Determine the [X, Y] coordinate at the center of the cell enclosing the given text.  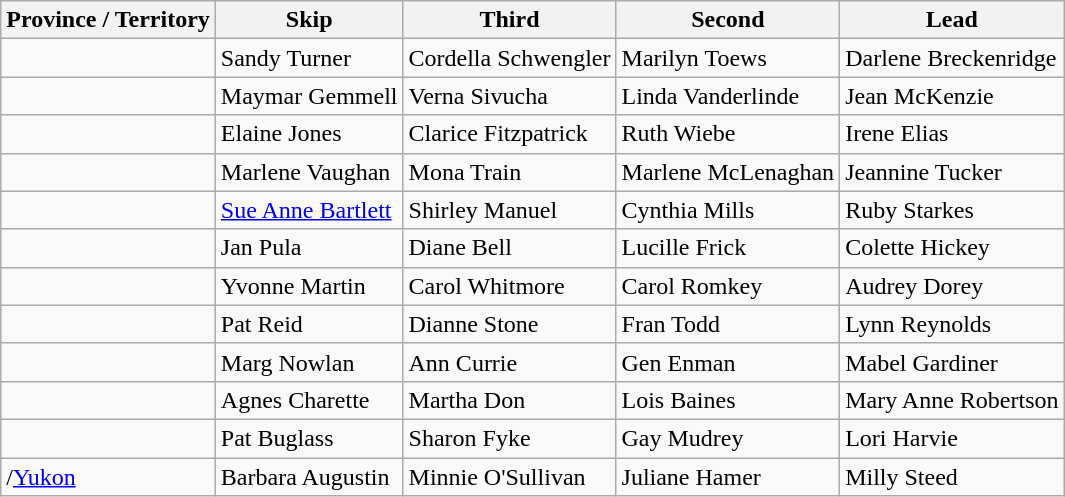
Marlene Vaughan [309, 172]
Third [510, 20]
Mona Train [510, 172]
Marlene McLenaghan [728, 172]
Minnie O'Sullivan [510, 477]
Carol Whitmore [510, 286]
Diane Bell [510, 248]
Sue Anne Bartlett [309, 210]
Dianne Stone [510, 324]
Cordella Schwengler [510, 58]
Lynn Reynolds [952, 324]
Darlene Breckenridge [952, 58]
Lois Baines [728, 400]
Ruth Wiebe [728, 134]
Irene Elias [952, 134]
Province / Territory [108, 20]
Yvonne Martin [309, 286]
Jeannine Tucker [952, 172]
Jan Pula [309, 248]
Mabel Gardiner [952, 362]
Marg Nowlan [309, 362]
Marilyn Toews [728, 58]
Agnes Charette [309, 400]
Sharon Fyke [510, 438]
Barbara Augustin [309, 477]
Pat Buglass [309, 438]
Lori Harvie [952, 438]
Ann Currie [510, 362]
Shirley Manuel [510, 210]
Verna Sivucha [510, 96]
Sandy Turner [309, 58]
Fran Todd [728, 324]
Juliane Hamer [728, 477]
Lead [952, 20]
Cynthia Mills [728, 210]
Colette Hickey [952, 248]
Carol Romkey [728, 286]
Elaine Jones [309, 134]
Martha Don [510, 400]
Jean McKenzie [952, 96]
Lucille Frick [728, 248]
Clarice Fitzpatrick [510, 134]
Ruby Starkes [952, 210]
Pat Reid [309, 324]
Audrey Dorey [952, 286]
Second [728, 20]
Gay Mudrey [728, 438]
Linda Vanderlinde [728, 96]
Mary Anne Robertson [952, 400]
Gen Enman [728, 362]
Skip [309, 20]
Milly Steed [952, 477]
/Yukon [108, 477]
Maymar Gemmell [309, 96]
